For the text-containing cell, return its midpoint in (X, Y) coordinate format. 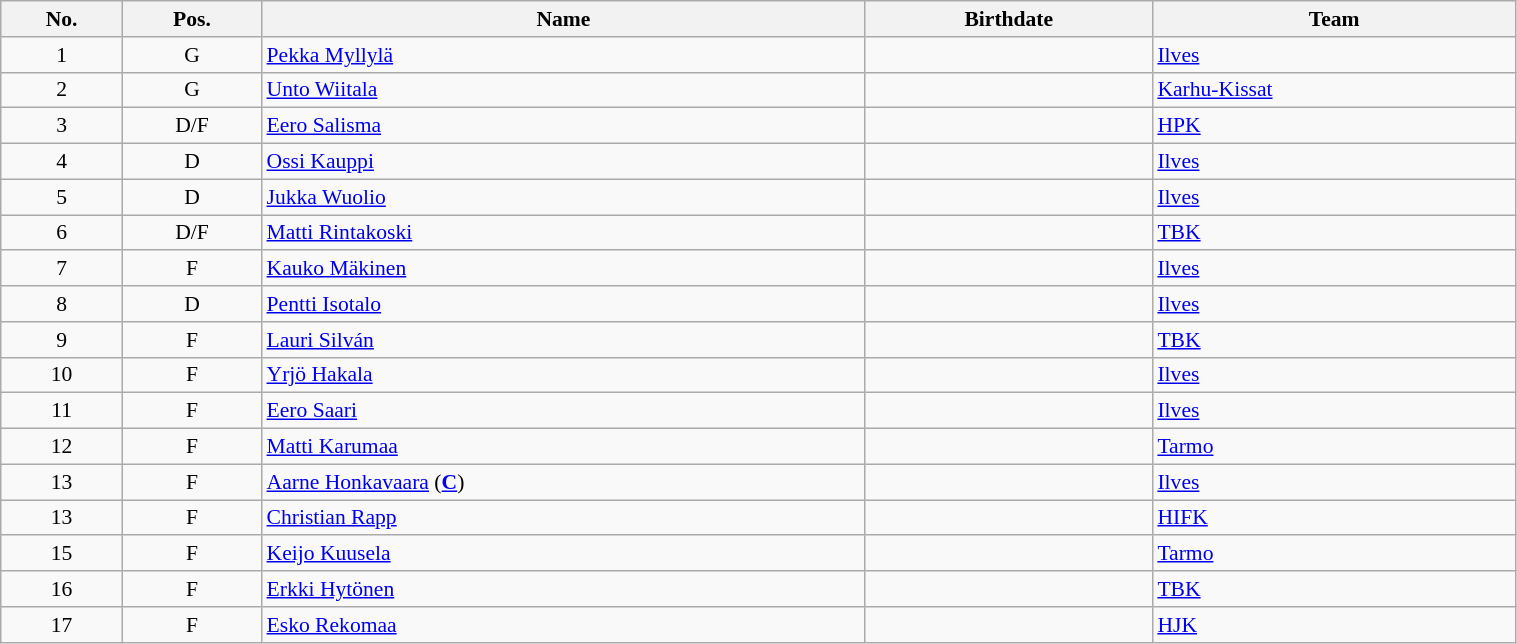
Unto Wiitala (563, 90)
Eero Salisma (563, 126)
Matti Karumaa (563, 447)
Eero Saari (563, 411)
HPK (1334, 126)
8 (62, 304)
9 (62, 340)
No. (62, 19)
Keijo Kuusela (563, 554)
Matti Rintakoski (563, 233)
3 (62, 126)
HJK (1334, 625)
Name (563, 19)
Pos. (192, 19)
Christian Rapp (563, 518)
2 (62, 90)
5 (62, 197)
Team (1334, 19)
11 (62, 411)
Ossi Kauppi (563, 162)
Esko Rekomaa (563, 625)
Pekka Myllylä (563, 55)
Yrjö Hakala (563, 375)
16 (62, 589)
Karhu-Kissat (1334, 90)
17 (62, 625)
1 (62, 55)
Lauri Silván (563, 340)
Birthdate (1008, 19)
Erkki Hytönen (563, 589)
10 (62, 375)
12 (62, 447)
Pentti Isotalo (563, 304)
Kauko Mäkinen (563, 269)
Aarne Honkavaara (C) (563, 482)
7 (62, 269)
4 (62, 162)
Jukka Wuolio (563, 197)
6 (62, 233)
15 (62, 554)
HIFK (1334, 518)
